Output the (x, y) coordinate of the center of the cell containing the given text.  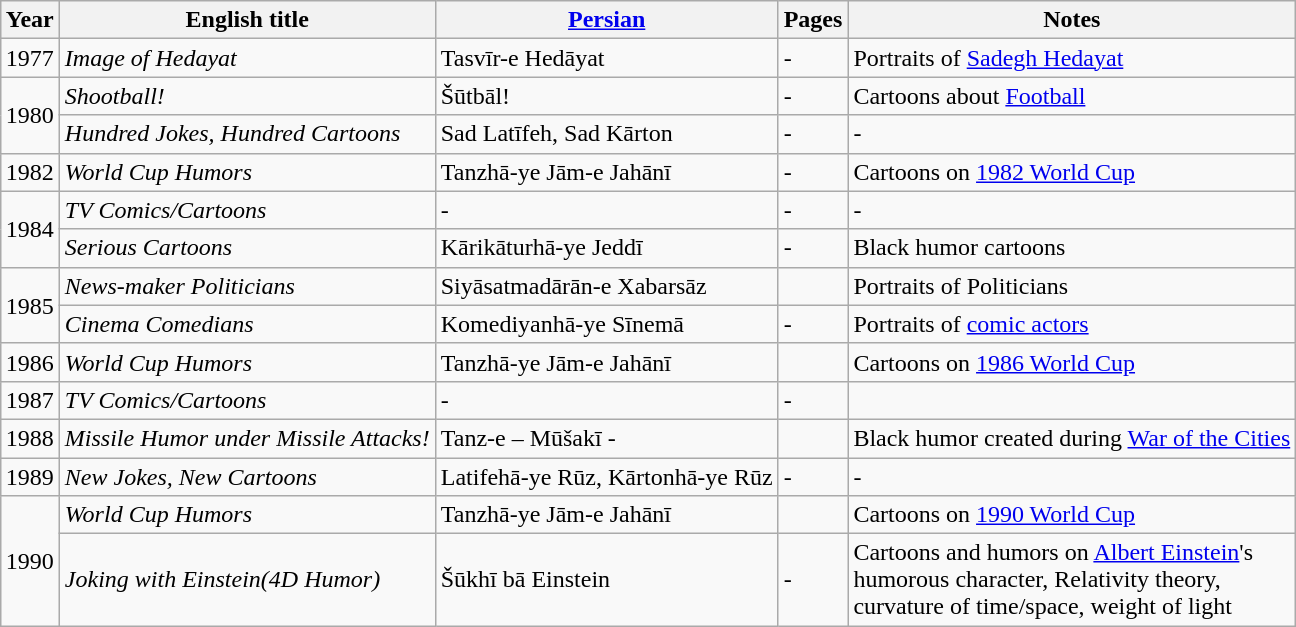
1988 (30, 438)
Šūtbāl! (606, 96)
Image of Hedayat (247, 58)
1985 (30, 305)
Sad Latīfeh, Sad Kārton (606, 134)
Cartoons about Football (1072, 96)
Kārikāturhā-ye Jeddī (606, 248)
Tasvīr-e Hedāyat (606, 58)
1990 (30, 561)
Persian (606, 20)
Black humor created during War of the Cities (1072, 438)
Missile Humor under Missile Attacks! (247, 438)
Serious Cartoons (247, 248)
New Jokes, New Cartoons (247, 477)
1980 (30, 115)
Komediyanhā-ye Sīnemā (606, 324)
Black humor cartoons (1072, 248)
Notes (1072, 20)
Cartoons on 1982 World Cup (1072, 172)
1984 (30, 229)
Shootball! (247, 96)
Portraits of Politicians (1072, 286)
Hundred Jokes, Hundred Cartoons (247, 134)
1977 (30, 58)
Pages (813, 20)
Latifehā-ye Rūz, Kārtonhā-ye Rūz (606, 477)
Siyāsatmadārān-e Xabarsāz (606, 286)
Šūkhī bā Einstein (606, 580)
News-maker Politicians (247, 286)
Tanz-e – Mūšakī - (606, 438)
English title (247, 20)
Cinema Comedians (247, 324)
Portraits of Sadegh Hedayat (1072, 58)
Joking with Einstein(4D Humor) (247, 580)
1987 (30, 400)
1986 (30, 362)
Portraits of comic actors (1072, 324)
Cartoons on 1990 World Cup (1072, 515)
1982 (30, 172)
Cartoons and humors on Albert Einstein'shumorous character, Relativity theory,curvature of time/space, weight of light (1072, 580)
Cartoons on 1986 World Cup (1072, 362)
Year (30, 20)
1989 (30, 477)
